From the cell containing the given text, extract its center point as (X, Y) coordinate. 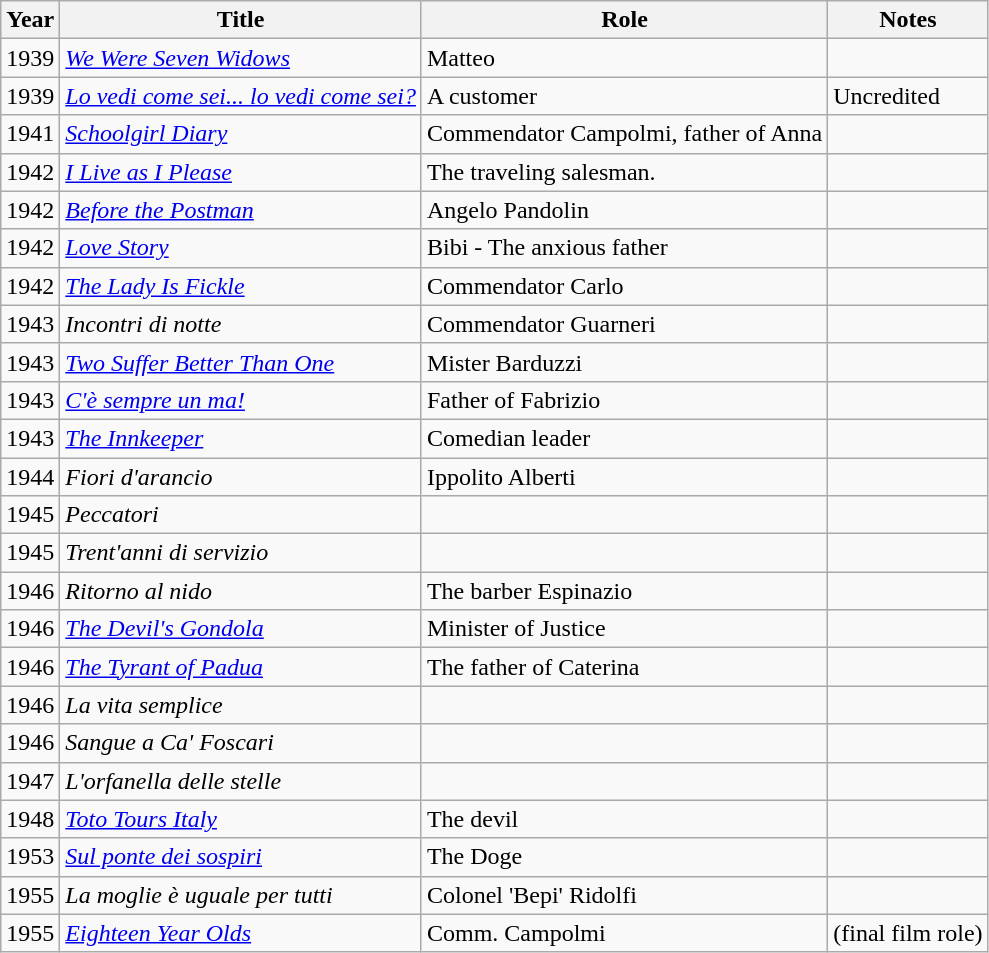
Trent'anni di servizio (241, 553)
L'orfanella delle stelle (241, 781)
Angelo Pandolin (624, 210)
Sul ponte dei sospiri (241, 857)
The Lady Is Fickle (241, 286)
The Doge (624, 857)
Fiori d'arancio (241, 477)
1941 (30, 134)
Two Suffer Better Than One (241, 362)
Ippolito Alberti (624, 477)
Notes (908, 20)
Ritorno al nido (241, 591)
The barber Espinazio (624, 591)
Matteo (624, 58)
La moglie è uguale per tutti (241, 895)
Father of Fabrizio (624, 400)
(final film role) (908, 933)
The Devil's Gondola (241, 629)
Incontri di notte (241, 324)
Commendator Guarneri (624, 324)
The father of Caterina (624, 667)
Lo vedi come sei... lo vedi come sei? (241, 96)
1948 (30, 819)
Bibi - The anxious father (624, 248)
Schoolgirl Diary (241, 134)
Comedian leader (624, 438)
Comm. Campolmi (624, 933)
Uncredited (908, 96)
Commendator Campolmi, father of Anna (624, 134)
The traveling salesman. (624, 172)
1953 (30, 857)
The devil (624, 819)
Colonel 'Bepi' Ridolfi (624, 895)
We Were Seven Widows (241, 58)
Minister of Justice (624, 629)
Role (624, 20)
The Tyrant of Padua (241, 667)
I Live as I Please (241, 172)
Title (241, 20)
1947 (30, 781)
C'è sempre un ma! (241, 400)
The Innkeeper (241, 438)
Toto Tours Italy (241, 819)
A customer (624, 96)
Mister Barduzzi (624, 362)
La vita semplice (241, 705)
Sangue a Ca' Foscari (241, 743)
Before the Postman (241, 210)
Eighteen Year Olds (241, 933)
Year (30, 20)
1944 (30, 477)
Love Story (241, 248)
Commendator Carlo (624, 286)
Peccatori (241, 515)
